Capture the cell that displays the provided text and extract its (x, y) central coordinate. 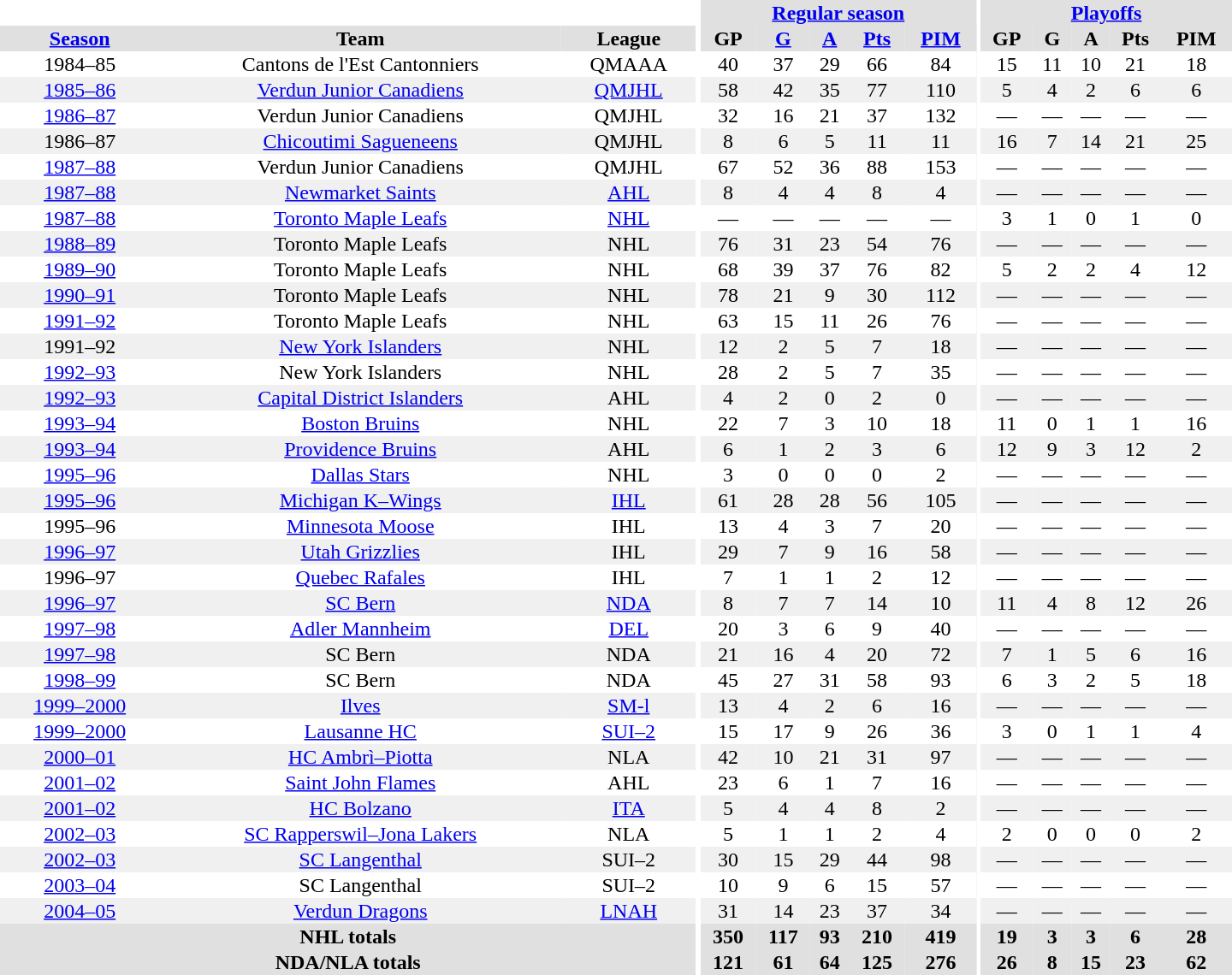
1989–90 (80, 269)
276 (941, 962)
1988–89 (80, 244)
Playoffs (1106, 13)
117 (784, 937)
84 (941, 64)
HC Ambrì–Piotta (360, 757)
17 (784, 731)
350 (727, 937)
2004–05 (80, 911)
Capital District Islanders (360, 398)
Saint John Flames (360, 783)
Lausanne HC (360, 731)
153 (941, 167)
68 (727, 269)
Newmarket Saints (360, 192)
Verdun Dragons (360, 911)
97 (941, 757)
67 (727, 167)
112 (941, 295)
Quebec Rafales (360, 577)
HC Bolzano (360, 808)
64 (830, 962)
98 (941, 860)
NHL totals (347, 937)
105 (941, 500)
32 (727, 115)
LNAH (628, 911)
57 (941, 885)
SM-l (628, 706)
132 (941, 115)
62 (1196, 962)
1998–99 (80, 680)
QMAAA (628, 64)
1984–85 (80, 64)
34 (941, 911)
Michigan K–Wings (360, 500)
77 (876, 90)
78 (727, 295)
22 (727, 423)
DEL (628, 629)
27 (784, 680)
ITA (628, 808)
39 (784, 269)
League (628, 38)
Regular season (838, 13)
Team (360, 38)
Minnesota Moose (360, 526)
Ilves (360, 706)
Adler Mannheim (360, 629)
66 (876, 64)
1985–86 (80, 90)
2003–04 (80, 885)
56 (876, 500)
63 (727, 321)
19 (1006, 937)
45 (727, 680)
SC Rapperswil–Jona Lakers (360, 834)
210 (876, 937)
Dallas Stars (360, 475)
Utah Grizzlies (360, 552)
54 (876, 244)
52 (784, 167)
72 (941, 654)
2000–01 (80, 757)
Boston Bruins (360, 423)
44 (876, 860)
NDA/NLA totals (347, 962)
88 (876, 167)
Cantons de l'Est Cantonniers (360, 64)
Providence Bruins (360, 449)
125 (876, 962)
110 (941, 90)
419 (941, 937)
121 (727, 962)
82 (941, 269)
1990–91 (80, 295)
25 (1196, 141)
Season (80, 38)
Chicoutimi Sagueneens (360, 141)
